Search for the cell housing the specified text and yield its (x, y) center coordinate. 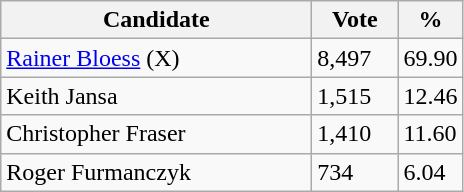
12.46 (430, 96)
Candidate (156, 20)
69.90 (430, 58)
1,410 (355, 134)
Keith Jansa (156, 96)
1,515 (355, 96)
11.60 (430, 134)
Roger Furmanczyk (156, 172)
Vote (355, 20)
Rainer Bloess (X) (156, 58)
8,497 (355, 58)
6.04 (430, 172)
734 (355, 172)
% (430, 20)
Christopher Fraser (156, 134)
